Output the (x, y) coordinate of the center of the cell containing the given text.  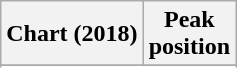
Chart (2018) (72, 34)
Peak position (189, 34)
